Return [x, y] of the center of cell containing provided text 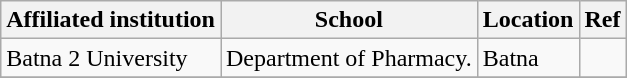
School [348, 20]
Affiliated institution [111, 20]
Batna 2 University [111, 58]
Batna [528, 58]
Ref [602, 20]
Department of Pharmacy. [348, 58]
Location [528, 20]
